Determine the [x, y] coordinate at the center of the cell enclosing the given text.  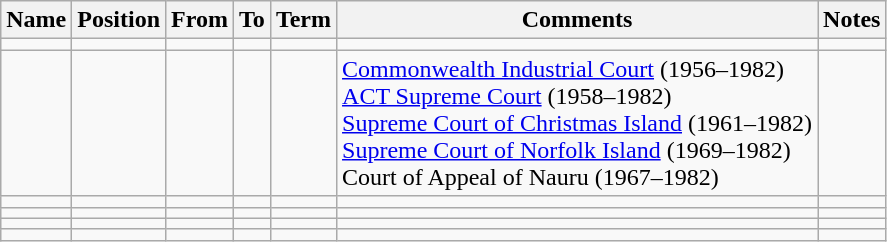
Comments [578, 20]
Term [303, 20]
From [200, 20]
Position [119, 20]
To [252, 20]
Name [36, 20]
Notes [852, 20]
